Pinpoint the cell where the given text exists, returning its [X, Y] midpoint coordinate. 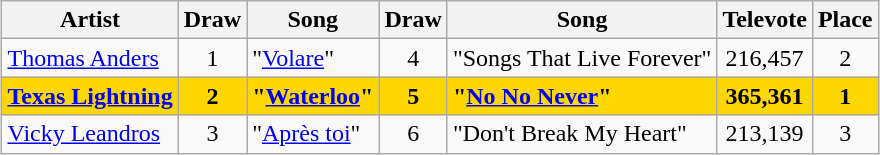
365,361 [764, 96]
Televote [764, 20]
4 [413, 58]
Place [845, 20]
"Après toi" [313, 134]
"Waterloo" [313, 96]
Texas Lightning [90, 96]
216,457 [764, 58]
6 [413, 134]
Artist [90, 20]
"Volare" [313, 58]
Thomas Anders [90, 58]
"Songs That Live Forever" [582, 58]
213,139 [764, 134]
"No No Never" [582, 96]
Vicky Leandros [90, 134]
5 [413, 96]
"Don't Break My Heart" [582, 134]
